For the text-containing cell, return its midpoint in [X, Y] coordinate format. 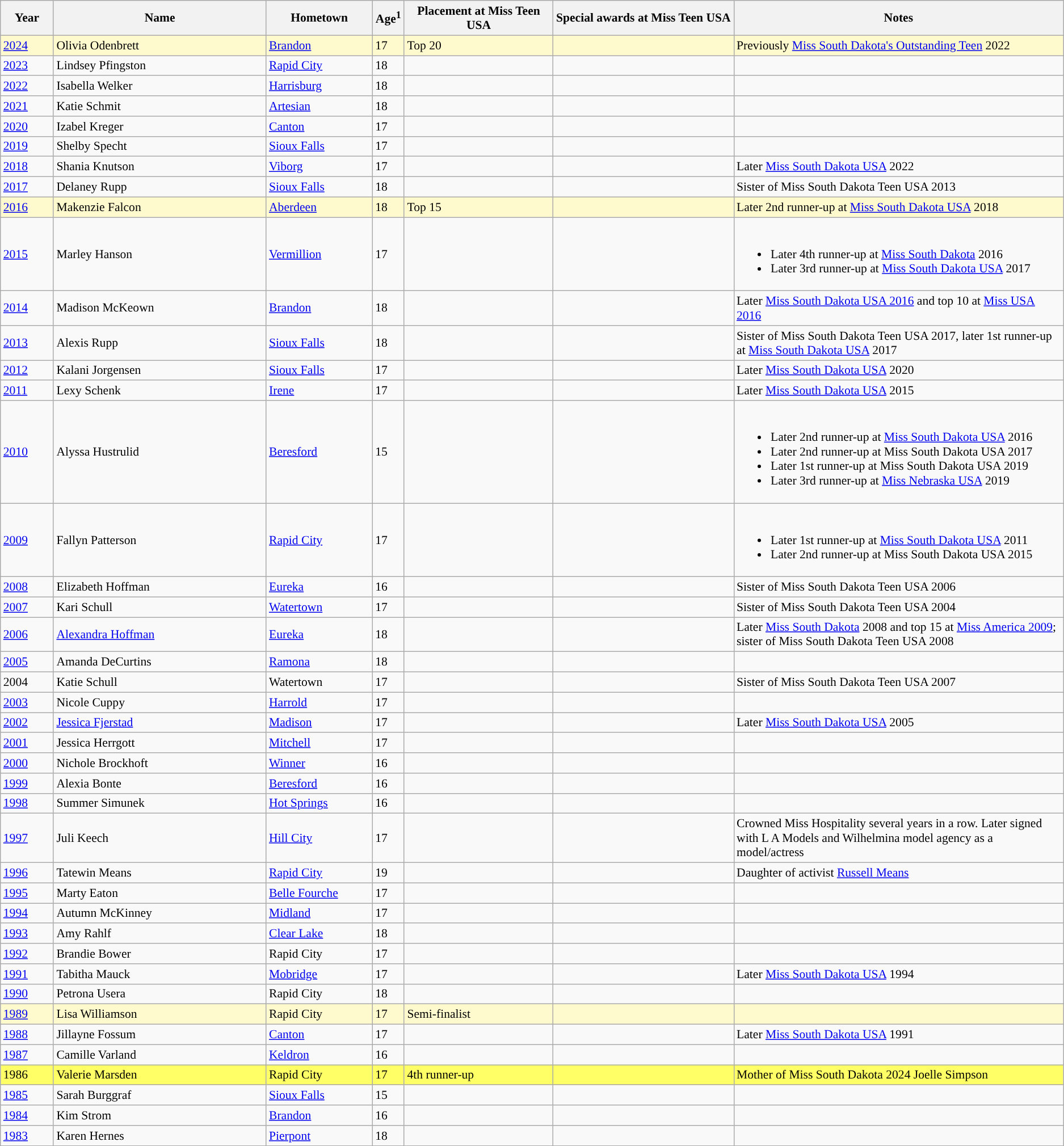
Tabitha Mauck [160, 974]
Olivia Odenbrett [160, 45]
Alexandra Hoffman [160, 634]
2020 [27, 127]
19 [388, 873]
1984 [27, 1115]
Aberdeen [319, 207]
Later Miss South Dakota USA 2022 [899, 167]
Later Miss South Dakota USA 2005 [899, 723]
2021 [27, 106]
2017 [27, 187]
Kalani Jorgensen [160, 370]
Viborg [319, 167]
Year [27, 18]
Later Miss South Dakota USA 1994 [899, 974]
Lisa Williamson [160, 1014]
Camille Varland [160, 1055]
Tatewin Means [160, 873]
Hill City [319, 839]
2003 [27, 702]
Later Miss South Dakota 2008 and top 15 at Miss America 2009; sister of Miss South Dakota Teen USA 2008 [899, 634]
2004 [27, 682]
Top 20 [478, 45]
Later 2nd runner-up at Miss South Dakota USA 2018 [899, 207]
Marley Hanson [160, 254]
1998 [27, 804]
Sister of Miss South Dakota Teen USA 2013 [899, 187]
Shelby Specht [160, 146]
Sister of Miss South Dakota Teen USA 2006 [899, 587]
Nichole Brockhoft [160, 763]
4th runner-up [478, 1075]
1999 [27, 783]
Name [160, 18]
1990 [27, 995]
Petrona Usera [160, 995]
1993 [27, 934]
Amy Rahlf [160, 934]
2015 [27, 254]
Hometown [319, 18]
Sister of Miss South Dakota Teen USA 2017, later 1st runner-up at Miss South Dakota USA 2017 [899, 343]
Jessica Herrgott [160, 743]
Special awards at Miss Teen USA [644, 18]
Notes [899, 18]
2010 [27, 452]
Madison McKeown [160, 309]
1995 [27, 893]
Kim Strom [160, 1115]
Vermillion [319, 254]
Katie Schmit [160, 106]
1996 [27, 873]
1986 [27, 1075]
Kari Schull [160, 607]
Mother of Miss South Dakota 2024 Joelle Simpson [899, 1075]
Sister of Miss South Dakota Teen USA 2007 [899, 682]
2000 [27, 763]
Later Miss South Dakota USA 2016 and top 10 at Miss USA 2016 [899, 309]
Top 15 [478, 207]
Shania Knutson [160, 167]
Valerie Marsden [160, 1075]
Later 4th runner-up at Miss South Dakota 2016Later 3rd runner-up at Miss South Dakota USA 2017 [899, 254]
2013 [27, 343]
Harrold [319, 702]
Crowned Miss Hospitality several years in a row. Later signed with L A Models and Wilhelmina model agency as a model/actress [899, 839]
Elizabeth Hoffman [160, 587]
1987 [27, 1055]
Placement at Miss Teen USA [478, 18]
Lexy Schenk [160, 391]
Winner [319, 763]
2022 [27, 86]
Marty Eaton [160, 893]
Delaney Rupp [160, 187]
2012 [27, 370]
Midland [319, 913]
Karen Hernes [160, 1136]
Alexis Rupp [160, 343]
Juli Keech [160, 839]
Later Miss South Dakota USA 2015 [899, 391]
Later Miss South Dakota USA 2020 [899, 370]
Amanda DeCurtins [160, 662]
2023 [27, 66]
1985 [27, 1096]
Isabella Welker [160, 86]
Izabel Kreger [160, 127]
Irene [319, 391]
Semi-finalist [478, 1014]
2019 [27, 146]
Nicole Cuppy [160, 702]
2016 [27, 207]
2007 [27, 607]
1997 [27, 839]
Artesian [319, 106]
Hot Springs [319, 804]
Previously Miss South Dakota's Outstanding Teen 2022 [899, 45]
1992 [27, 954]
1991 [27, 974]
2006 [27, 634]
Makenzie Falcon [160, 207]
Sarah Burggraf [160, 1096]
Later 1st runner-up at Miss South Dakota USA 2011Later 2nd runner-up at Miss South Dakota USA 2015 [899, 540]
Daughter of activist Russell Means [899, 873]
2009 [27, 540]
Summer Simunek [160, 804]
Madison [319, 723]
2014 [27, 309]
Later Miss South Dakota USA 1991 [899, 1035]
Alyssa Hustrulid [160, 452]
2005 [27, 662]
Harrisburg [319, 86]
Alexia Bonte [160, 783]
Pierpont [319, 1136]
Belle Fourche [319, 893]
Keldron [319, 1055]
2008 [27, 587]
Autumn McKinney [160, 913]
1989 [27, 1014]
1983 [27, 1136]
2024 [27, 45]
Katie Schull [160, 682]
Brandie Bower [160, 954]
Clear Lake [319, 934]
2002 [27, 723]
2001 [27, 743]
Jillayne Fossum [160, 1035]
1994 [27, 913]
Mitchell [319, 743]
Fallyn Patterson [160, 540]
Mobridge [319, 974]
2018 [27, 167]
Age1 [388, 18]
2011 [27, 391]
1988 [27, 1035]
Ramona [319, 662]
Sister of Miss South Dakota Teen USA 2004 [899, 607]
Lindsey Pfingston [160, 66]
Jessica Fjerstad [160, 723]
